Return the (X, Y) coordinate for the center point of the cell that contains the specified text.  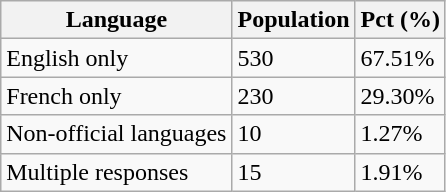
Pct (%) (400, 20)
Multiple responses (116, 172)
15 (294, 172)
Non-official languages (116, 134)
French only (116, 96)
English only (116, 58)
1.27% (400, 134)
Language (116, 20)
530 (294, 58)
10 (294, 134)
29.30% (400, 96)
67.51% (400, 58)
1.91% (400, 172)
Population (294, 20)
230 (294, 96)
